Detect which cell encompasses the target text, then output its (x, y) center coordinate. 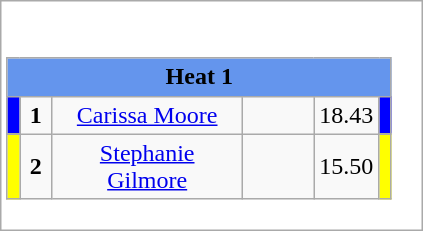
1 (36, 115)
18.43 (346, 115)
Heat 1 (199, 77)
Stephanie Gilmore (148, 166)
15.50 (346, 166)
Heat 1 1 Carissa Moore 18.43 2 Stephanie Gilmore 15.50 (212, 116)
Carissa Moore (148, 115)
2 (36, 166)
